Determine the (x, y) coordinate at the center of the cell enclosing the given text.  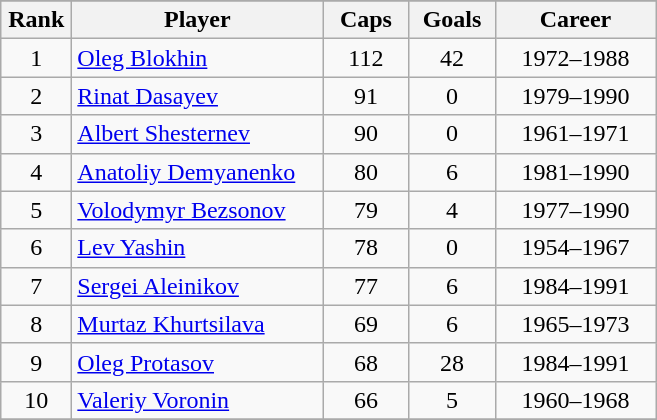
80 (366, 172)
Sergei Aleinikov (198, 286)
28 (452, 362)
1972–1988 (576, 58)
69 (366, 324)
1961–1971 (576, 134)
68 (366, 362)
Goals (452, 20)
42 (452, 58)
Caps (366, 20)
1979–1990 (576, 96)
Albert Shesternev (198, 134)
66 (366, 400)
Oleg Blokhin (198, 58)
Player (198, 20)
9 (36, 362)
8 (36, 324)
1981–1990 (576, 172)
Career (576, 20)
91 (366, 96)
Murtaz Khurtsilava (198, 324)
Oleg Protasov (198, 362)
10 (36, 400)
77 (366, 286)
112 (366, 58)
1960–1968 (576, 400)
2 (36, 96)
79 (366, 210)
Lev Yashin (198, 248)
Volodymyr Bezsonov (198, 210)
1965–1973 (576, 324)
3 (36, 134)
1977–1990 (576, 210)
90 (366, 134)
Anatoliy Demyanenko (198, 172)
Rinat Dasayev (198, 96)
78 (366, 248)
1954–1967 (576, 248)
1 (36, 58)
Rank (36, 20)
Valeriy Voronin (198, 400)
7 (36, 286)
